Identify which cell holds the provided text, then report its [x, y] central coordinate. 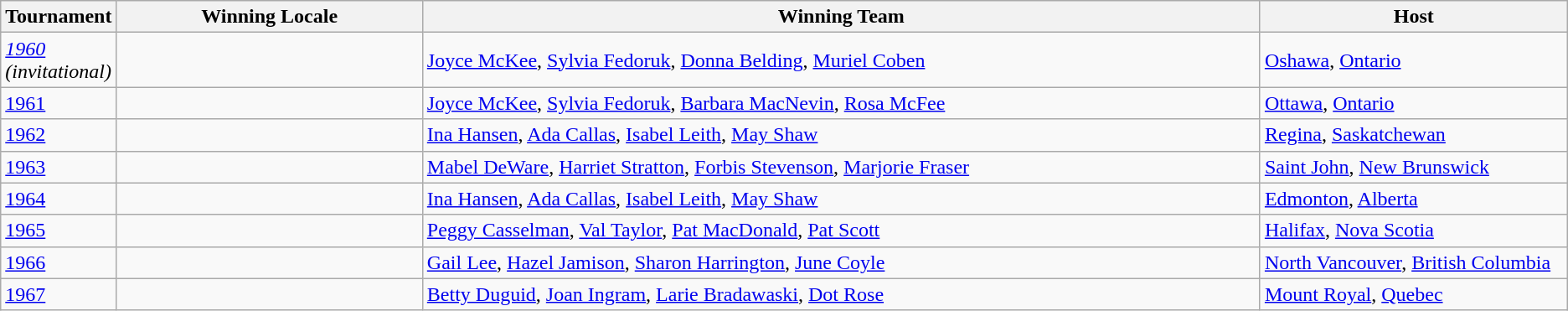
1961 [59, 103]
Joyce McKee, Sylvia Fedoruk, Donna Belding, Muriel Coben [841, 60]
Oshawa, Ontario [1414, 60]
Tournament [59, 17]
1965 [59, 231]
Mabel DeWare, Harriet Stratton, Forbis Stevenson, Marjorie Fraser [841, 167]
1967 [59, 294]
1960 (invitational) [59, 60]
Host [1414, 17]
Winning Locale [270, 17]
1964 [59, 199]
Regina, Saskatchewan [1414, 135]
Joyce McKee, Sylvia Fedoruk, Barbara MacNevin, Rosa McFee [841, 103]
Ottawa, Ontario [1414, 103]
Peggy Casselman, Val Taylor, Pat MacDonald, Pat Scott [841, 231]
1966 [59, 262]
Gail Lee, Hazel Jamison, Sharon Harrington, June Coyle [841, 262]
Winning Team [841, 17]
Edmonton, Alberta [1414, 199]
1962 [59, 135]
Saint John, New Brunswick [1414, 167]
Betty Duguid, Joan Ingram, Larie Bradawaski, Dot Rose [841, 294]
North Vancouver, British Columbia [1414, 262]
Mount Royal, Quebec [1414, 294]
1963 [59, 167]
Halifax, Nova Scotia [1414, 231]
